Scan for the cell matching the given text and deliver its (x, y) coordinate at center. 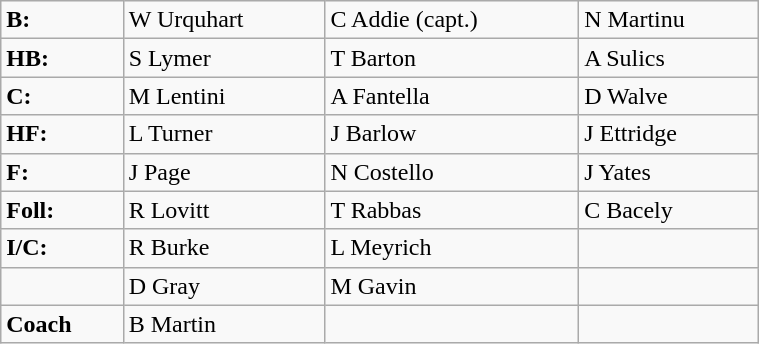
HB: (62, 58)
S Lymer (224, 58)
B Martin (224, 324)
J Barlow (452, 134)
T Rabbas (452, 210)
I/C: (62, 248)
D Walve (668, 96)
J Yates (668, 172)
N Martinu (668, 20)
C Bacely (668, 210)
C Addie (capt.) (452, 20)
R Burke (224, 248)
T Barton (452, 58)
W Urquhart (224, 20)
A Fantella (452, 96)
J Ettridge (668, 134)
R Lovitt (224, 210)
N Costello (452, 172)
J Page (224, 172)
Foll: (62, 210)
L Meyrich (452, 248)
HF: (62, 134)
B: (62, 20)
M Gavin (452, 286)
C: (62, 96)
L Turner (224, 134)
D Gray (224, 286)
F: (62, 172)
Coach (62, 324)
A Sulics (668, 58)
M Lentini (224, 96)
